Provide the [X, Y] coordinate of the cell's center where the given text is located.  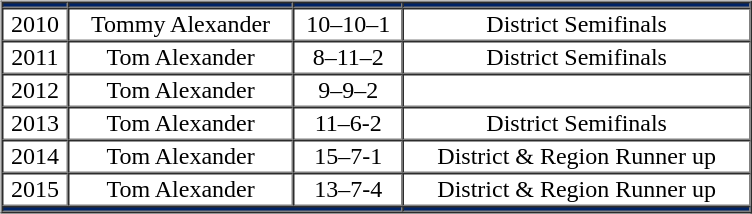
13–7-4 [348, 190]
2013 [35, 124]
15–7-1 [348, 156]
2014 [35, 156]
10–10–1 [348, 24]
2015 [35, 190]
9–9–2 [348, 90]
11–6-2 [348, 124]
8–11–2 [348, 58]
Tommy Alexander [181, 24]
2012 [35, 90]
2010 [35, 24]
2011 [35, 58]
